Determine the [X, Y] coordinate at the center of the cell enclosing the given text.  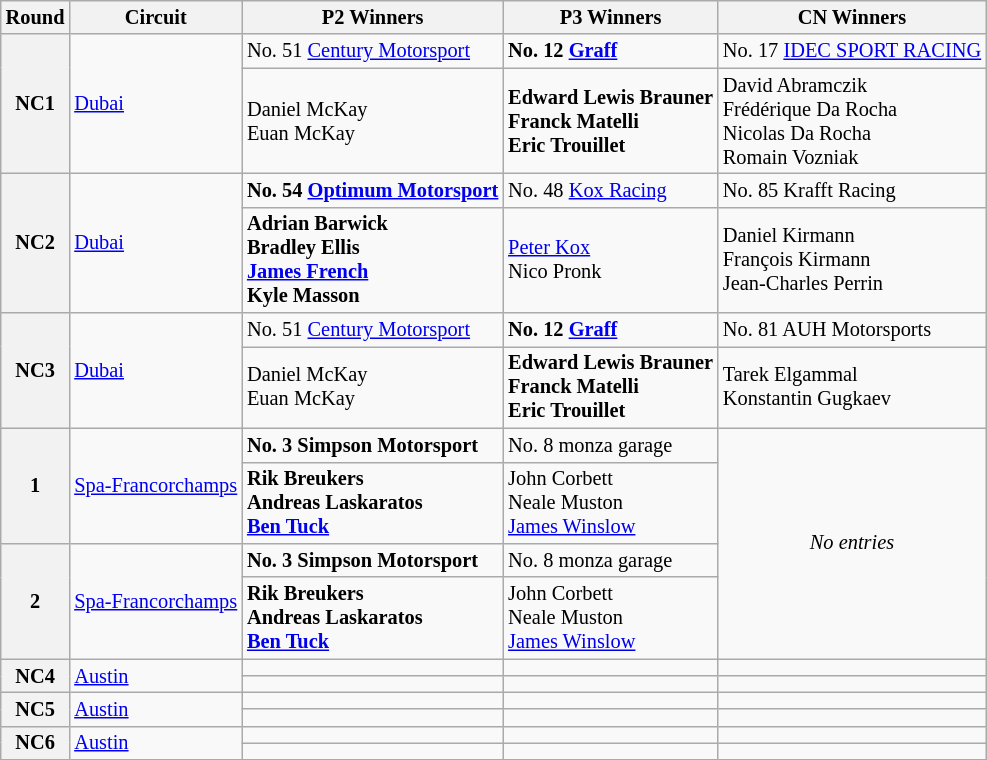
No. 85 Krafft Racing [852, 190]
NC1 [36, 104]
P3 Winners [610, 17]
CN Winners [852, 17]
No. 17 IDEC SPORT RACING [852, 51]
No. 48 Kox Racing [610, 190]
NC5 [36, 709]
No. 81 AUH Motorsports [852, 330]
NC4 [36, 676]
No entries [852, 544]
Daniel Kirmann François Kirmann Jean-Charles Perrin [852, 260]
NC6 [36, 743]
2 [36, 600]
David Abramczik Frédérique Da Rocha Nicolas Da Rocha Romain Vozniak [852, 121]
NC3 [36, 370]
Circuit [156, 17]
Tarek Elgammal Konstantin Gugkaev [852, 387]
Adrian Barwick Bradley Ellis James French Kyle Masson [372, 260]
1 [36, 486]
P2 Winners [372, 17]
No. 54 Optimum Motorsport [372, 190]
Peter Kox Nico Pronk [610, 260]
Round [36, 17]
NC2 [36, 242]
